Identify which cell holds the provided text, then report its [X, Y] central coordinate. 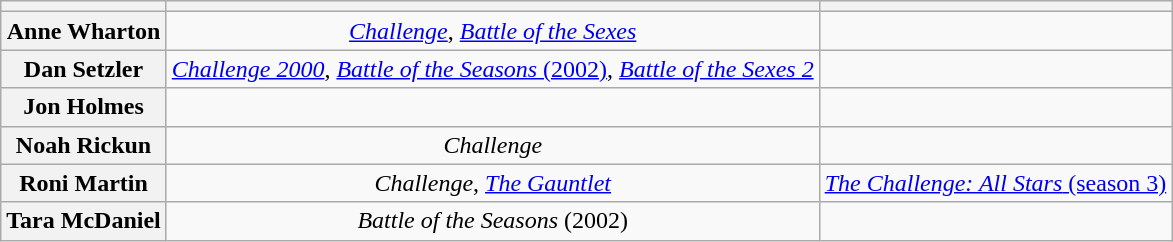
Tara McDaniel [84, 221]
Challenge, Battle of the Sexes [492, 31]
Challenge [492, 145]
Anne Wharton [84, 31]
Challenge, The Gauntlet [492, 183]
The Challenge: All Stars (season 3) [996, 183]
Roni Martin [84, 183]
Dan Setzler [84, 69]
Challenge 2000, Battle of the Seasons (2002), Battle of the Sexes 2 [492, 69]
Jon Holmes [84, 107]
Battle of the Seasons (2002) [492, 221]
Noah Rickun [84, 145]
